Capture the cell that displays the provided text and extract its [X, Y] central coordinate. 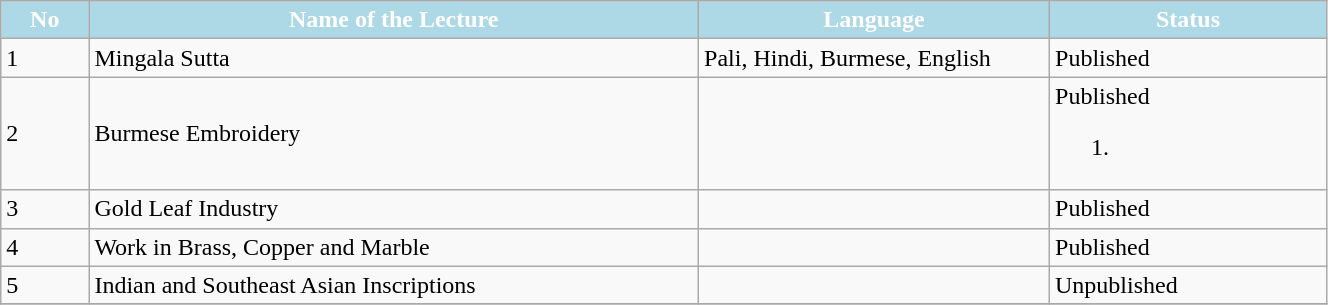
Work in Brass, Copper and Marble [394, 247]
Mingala Sutta [394, 58]
Burmese Embroidery [394, 134]
5 [45, 285]
Pali, Hindi, Burmese, English [874, 58]
Gold Leaf Industry [394, 209]
Indian and Southeast Asian Inscriptions [394, 285]
Unpublished [1188, 285]
2 [45, 134]
1 [45, 58]
3 [45, 209]
Language [874, 20]
4 [45, 247]
No [45, 20]
Status [1188, 20]
Name of the Lecture [394, 20]
